Detect which cell encompasses the target text, then output its (x, y) center coordinate. 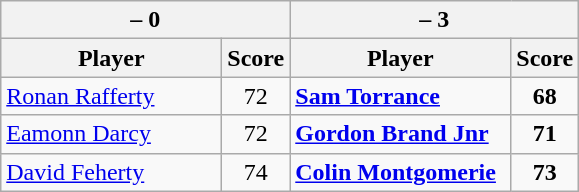
David Feherty (112, 172)
– 0 (146, 20)
Gordon Brand Jnr (400, 134)
74 (256, 172)
– 3 (434, 20)
68 (545, 96)
Ronan Rafferty (112, 96)
Colin Montgomerie (400, 172)
71 (545, 134)
73 (545, 172)
Eamonn Darcy (112, 134)
Sam Torrance (400, 96)
